Search for the cell housing the specified text and yield its [x, y] center coordinate. 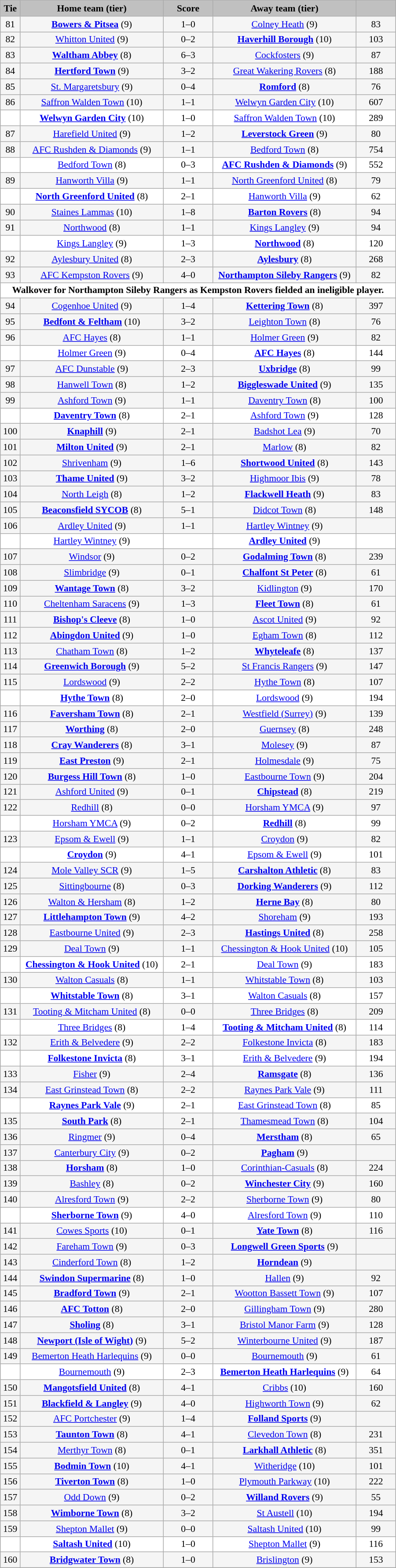
118 [11, 745]
123 [11, 839]
158 [11, 1513]
Beaconsfield SYCOB (8) [92, 510]
70 [376, 432]
Herne Bay (8) [285, 902]
Ramsgate (8) [285, 1074]
Yate Town (8) [285, 1231]
Cray Wanderers (8) [92, 745]
Folland Sports (9) [285, 1419]
Willand Rovers (9) [285, 1498]
Cinderford Town (8) [92, 1262]
Hertford Town (9) [92, 71]
Sholing (8) [92, 1325]
Shortwood United (8) [285, 463]
Bowers & Pitsea (9) [92, 24]
89 [11, 181]
Wantage Town (8) [92, 588]
5–1 [188, 510]
Gillingham Town (9) [285, 1309]
AFC Dunstable (9) [92, 369]
Great Wakering Rovers (8) [285, 71]
1–6 [188, 463]
Waltham Abbey (8) [92, 55]
Bodmin Town (10) [92, 1466]
Horndean (9) [285, 1262]
1–5 [188, 871]
Worthing (8) [92, 729]
102 [11, 463]
Ashford United (9) [92, 792]
126 [11, 902]
86 [11, 103]
209 [376, 1011]
Godalming Town (8) [285, 557]
188 [376, 71]
Leverstock Green (9) [285, 134]
Haverhill Borough (10) [285, 40]
Thamesmead Town (8) [285, 1121]
Bridgwater Town (8) [92, 1560]
125 [11, 886]
280 [376, 1309]
Cribbs (10) [285, 1388]
65 [376, 1137]
6–3 [188, 55]
Canterbury City (9) [92, 1153]
Slimbridge (9) [92, 573]
152 [11, 1419]
Carshalton Athletic (8) [285, 871]
Dorking Wanderers (9) [285, 886]
Brislington (9) [285, 1560]
Didcot Town (8) [285, 510]
Highworth Town (9) [285, 1403]
Score [188, 8]
Merthyr Town (8) [92, 1451]
93 [11, 275]
Cheltenham Saracens (9) [92, 604]
607 [376, 103]
Bedfont & Feltham (10) [92, 322]
Longwell Green Sports (9) [285, 1247]
Burgess Hill Town (8) [92, 777]
96 [11, 337]
Chipstead (8) [285, 792]
119 [11, 761]
Marlow (8) [285, 447]
145 [11, 1293]
Chatham Town (8) [92, 651]
193 [376, 917]
Biggleswade United (9) [285, 385]
98 [11, 385]
Taunton Town (8) [92, 1435]
Westfield (Surrey) (9) [285, 714]
Wootton Bassett Town (9) [285, 1293]
Barton Rovers (8) [285, 212]
Cowes Sports (10) [92, 1231]
Fisher (9) [92, 1074]
Bashley (8) [92, 1184]
150 [11, 1388]
Odd Down (9) [92, 1498]
138 [11, 1168]
239 [376, 557]
Corinthian-Casuals (8) [285, 1168]
113 [11, 651]
115 [11, 682]
142 [11, 1247]
248 [376, 729]
Newport (Isle of Wight) (9) [92, 1341]
204 [376, 777]
Walkover for Northampton Sileby Rangers as Kempston Rovers fielded an ineligible player. [198, 290]
Abingdon United (9) [92, 635]
88 [11, 150]
Thame United (9) [92, 479]
351 [376, 1451]
East Preston (9) [92, 761]
75 [376, 761]
754 [376, 150]
Holmesdale (9) [285, 761]
Winchester City (9) [285, 1184]
St. Margaretsbury (9) [92, 87]
Flackwell Heath (9) [285, 495]
Leighton Town (8) [285, 322]
Winterbourne United (9) [285, 1341]
Hanwell Town (8) [92, 385]
Cockfosters (9) [285, 55]
81 [11, 24]
Hastings United (8) [285, 933]
North Leigh (8) [92, 495]
140 [11, 1200]
Away team (tier) [285, 8]
Aylesbury United (8) [92, 259]
Bradford Town (9) [92, 1293]
141 [11, 1231]
St Francis Rangers (9) [285, 667]
289 [376, 118]
108 [11, 573]
Staines Lammas (10) [92, 212]
224 [376, 1168]
222 [376, 1482]
Kettering Town (8) [285, 306]
131 [11, 1011]
155 [11, 1466]
Romford (8) [285, 87]
Fareham Town (9) [92, 1247]
552 [376, 165]
South Park (8) [92, 1121]
Eastbourne Town (9) [285, 777]
Shoreham (9) [285, 917]
79 [376, 181]
Clevedon Town (8) [285, 1435]
64 [376, 1372]
Mole Valley SCR (9) [92, 871]
258 [376, 933]
Kidlington (9) [285, 588]
121 [11, 792]
AFC Totton (8) [92, 1309]
Milton United (9) [92, 447]
154 [11, 1451]
Windsor (9) [92, 557]
Whitton United (9) [92, 40]
Egham Town (8) [285, 635]
Home team (tier) [92, 8]
Larkhall Athletic (8) [285, 1451]
4–2 [188, 917]
Horsham (8) [92, 1168]
55 [376, 1498]
Colney Heath (9) [285, 24]
Walton & Hersham (8) [92, 902]
Ascot United (9) [285, 620]
Fleet Town (8) [285, 604]
Bishop's Cleeve (8) [92, 620]
Northampton Sileby Rangers (9) [285, 275]
Whyteleafe (8) [285, 651]
2–4 [188, 1074]
1–8 [188, 212]
90 [11, 212]
127 [11, 917]
156 [11, 1482]
109 [11, 588]
91 [11, 228]
AFC Portchester (9) [92, 1419]
84 [11, 71]
AFC Kempston Rovers (9) [92, 275]
Witheridge (10) [285, 1466]
Blackfield & Langley (9) [92, 1403]
Molesey (9) [285, 745]
132 [11, 1043]
Guernsey (8) [285, 729]
Plymouth Parkway (10) [285, 1482]
Highmoor Ibis (9) [285, 479]
Knaphill (9) [92, 432]
Littlehampton Town (9) [92, 917]
146 [11, 1309]
130 [11, 980]
122 [11, 808]
Sittingbourne (8) [92, 886]
231 [376, 1435]
Bristol Manor Farm (9) [285, 1325]
Greenwich Borough (9) [92, 667]
Ringmer (9) [92, 1137]
133 [11, 1074]
Tie [11, 8]
Cogenhoe United (9) [92, 306]
St Austell (10) [285, 1513]
124 [11, 871]
Eastbourne United (9) [92, 933]
Uxbridge (8) [285, 369]
106 [11, 526]
170 [376, 588]
151 [11, 1403]
219 [376, 792]
129 [11, 949]
Chalfont St Peter (8) [285, 573]
134 [11, 1090]
268 [376, 259]
Hallen (9) [285, 1278]
Harefield United (9) [92, 134]
187 [376, 1341]
95 [11, 322]
Swindon Supermarine (8) [92, 1278]
Wimborne Town (8) [92, 1513]
397 [376, 306]
149 [11, 1356]
159 [11, 1529]
117 [11, 729]
Pagham (9) [285, 1153]
Aylesbury (8) [285, 259]
Merstham (8) [285, 1137]
Badshot Lea (9) [285, 432]
Shrivenham (9) [92, 463]
Faversham Town (8) [92, 714]
Mangotsfield United (8) [92, 1388]
Tiverton Town (8) [92, 1482]
78 [376, 479]
